Pinpoint the cell where the given text exists, returning its (x, y) midpoint coordinate. 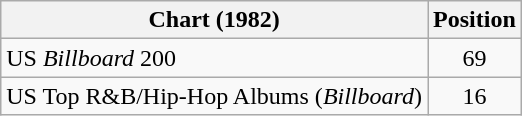
69 (475, 58)
US Billboard 200 (214, 58)
Position (475, 20)
16 (475, 96)
Chart (1982) (214, 20)
US Top R&B/Hip-Hop Albums (Billboard) (214, 96)
